Output the (X, Y) coordinate of the center of the cell containing the given text.  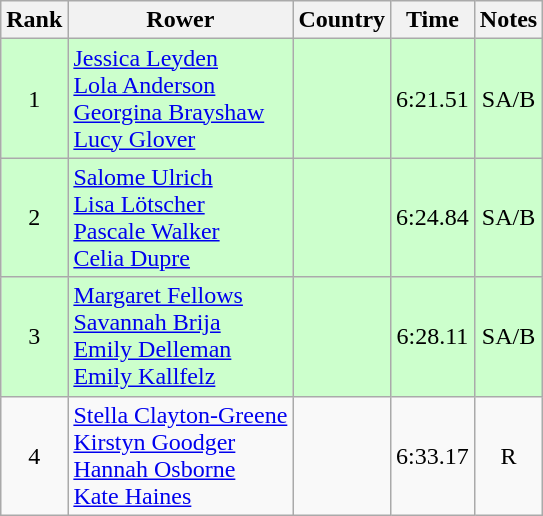
4 (34, 456)
6:28.11 (433, 336)
3 (34, 336)
Time (433, 20)
2 (34, 218)
Rower (180, 20)
Notes (508, 20)
R (508, 456)
6:24.84 (433, 218)
Salome UlrichLisa LötscherPascale WalkerCelia Dupre (180, 218)
Jessica LeydenLola AndersonGeorgina BrayshawLucy Glover (180, 98)
6:21.51 (433, 98)
Stella Clayton-GreeneKirstyn GoodgerHannah OsborneKate Haines (180, 456)
Rank (34, 20)
6:33.17 (433, 456)
Country (342, 20)
Margaret FellowsSavannah BrijaEmily DellemanEmily Kallfelz (180, 336)
1 (34, 98)
